Pinpoint the cell where the given text exists, returning its (X, Y) midpoint coordinate. 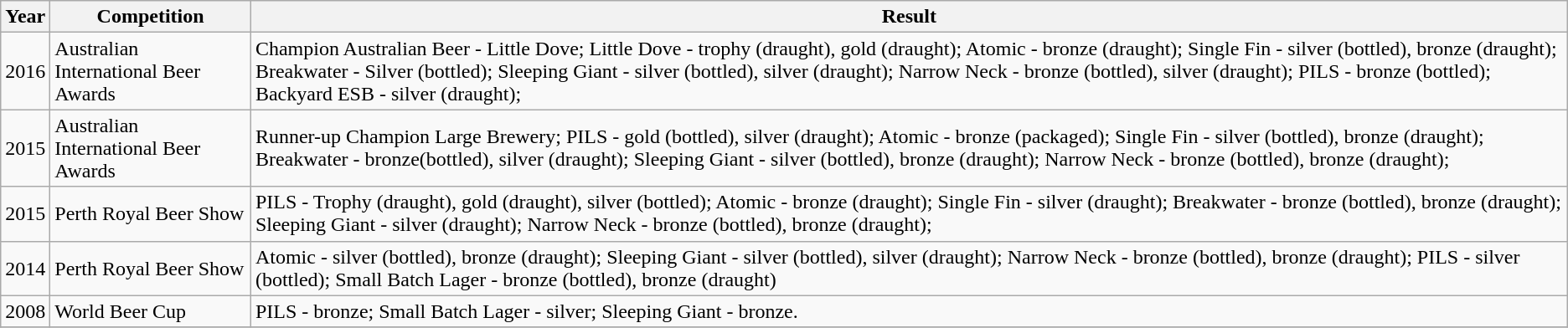
2016 (25, 71)
Competition (151, 17)
2008 (25, 311)
Result (909, 17)
PILS - bronze; Small Batch Lager - silver; Sleeping Giant - bronze. (909, 311)
Year (25, 17)
2014 (25, 268)
World Beer Cup (151, 311)
